Extract the (x, y) coordinate from the center of the cell holding the provided text.  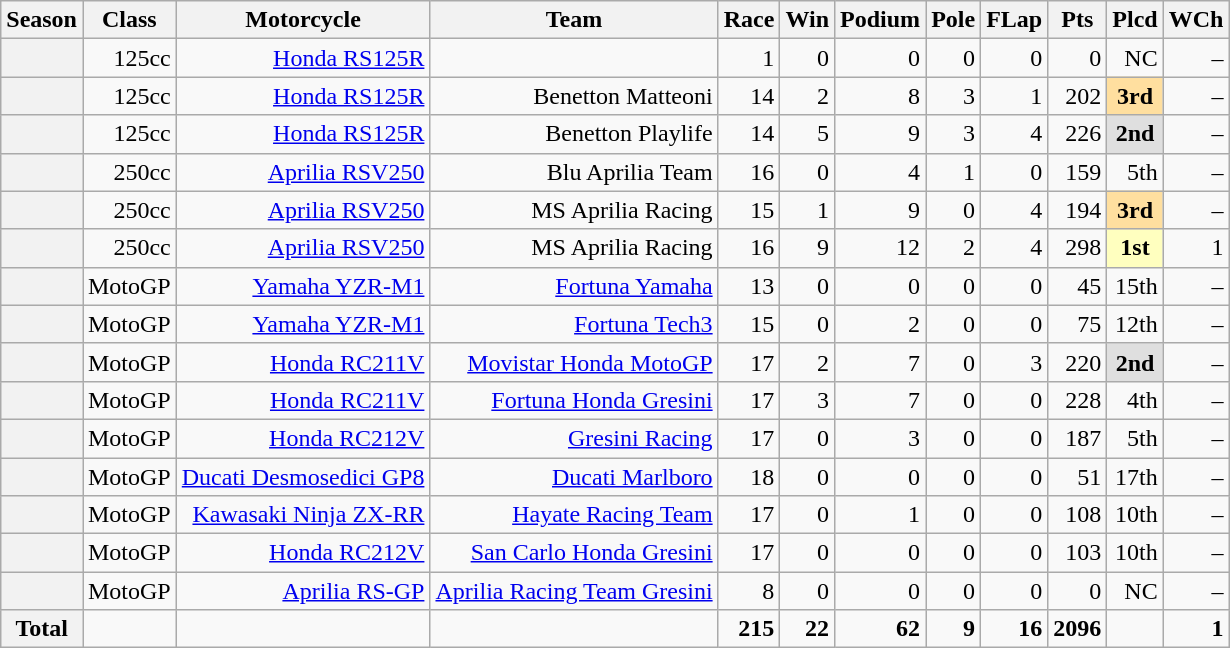
Total (42, 629)
228 (1078, 400)
Fortuna Tech3 (574, 324)
Plcd (1135, 20)
Aprilia Racing Team Gresini (574, 591)
FLap (1014, 20)
13 (749, 286)
45 (1078, 286)
12th (1135, 324)
62 (880, 629)
220 (1078, 362)
Race (749, 20)
WCh (1196, 20)
Win (808, 20)
17th (1135, 477)
18 (749, 477)
51 (1078, 477)
Podium (880, 20)
San Carlo Honda Gresini (574, 553)
103 (1078, 553)
2096 (1078, 629)
75 (1078, 324)
Class (129, 20)
215 (749, 629)
Fortuna Yamaha (574, 286)
Pole (954, 20)
Benetton Playlife (574, 134)
Hayate Racing Team (574, 515)
298 (1078, 248)
Ducati Desmosedici GP8 (303, 477)
4th (1135, 400)
Pts (1078, 20)
Blu Aprilia Team (574, 172)
Gresini Racing (574, 438)
Kawasaki Ninja ZX-RR (303, 515)
Movistar Honda MotoGP (574, 362)
22 (808, 629)
187 (1078, 438)
194 (1078, 210)
Benetton Matteoni (574, 96)
Season (42, 20)
1st (1135, 248)
159 (1078, 172)
202 (1078, 96)
5 (808, 134)
Aprilia RS-GP (303, 591)
15th (1135, 286)
108 (1078, 515)
Team (574, 20)
Ducati Marlboro (574, 477)
12 (880, 248)
226 (1078, 134)
Fortuna Honda Gresini (574, 400)
Motorcycle (303, 20)
